Capture the cell that displays the provided text and extract its [x, y] central coordinate. 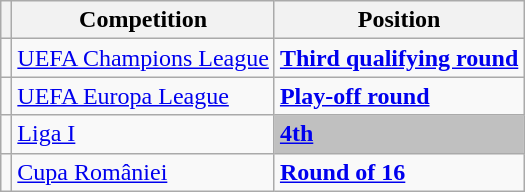
Cupa României [144, 172]
4th [398, 134]
Liga I [144, 134]
UEFA Europa League [144, 96]
UEFA Champions League [144, 58]
Round of 16 [398, 172]
Position [398, 20]
Competition [144, 20]
Third qualifying round [398, 58]
Play-off round [398, 96]
